Find where the given text appears and provide that cell's center as (X, Y) coordinate. 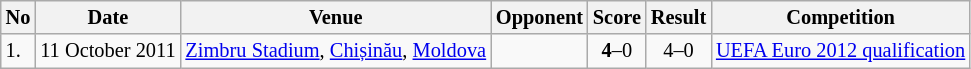
Zimbru Stadium, Chișinău, Moldova (336, 51)
11 October 2011 (108, 51)
Result (678, 17)
Score (617, 17)
Competition (840, 17)
UEFA Euro 2012 qualification (840, 51)
Opponent (540, 17)
1. (18, 51)
Venue (336, 17)
Date (108, 17)
No (18, 17)
